From the cell containing the given text, extract its center point as (x, y) coordinate. 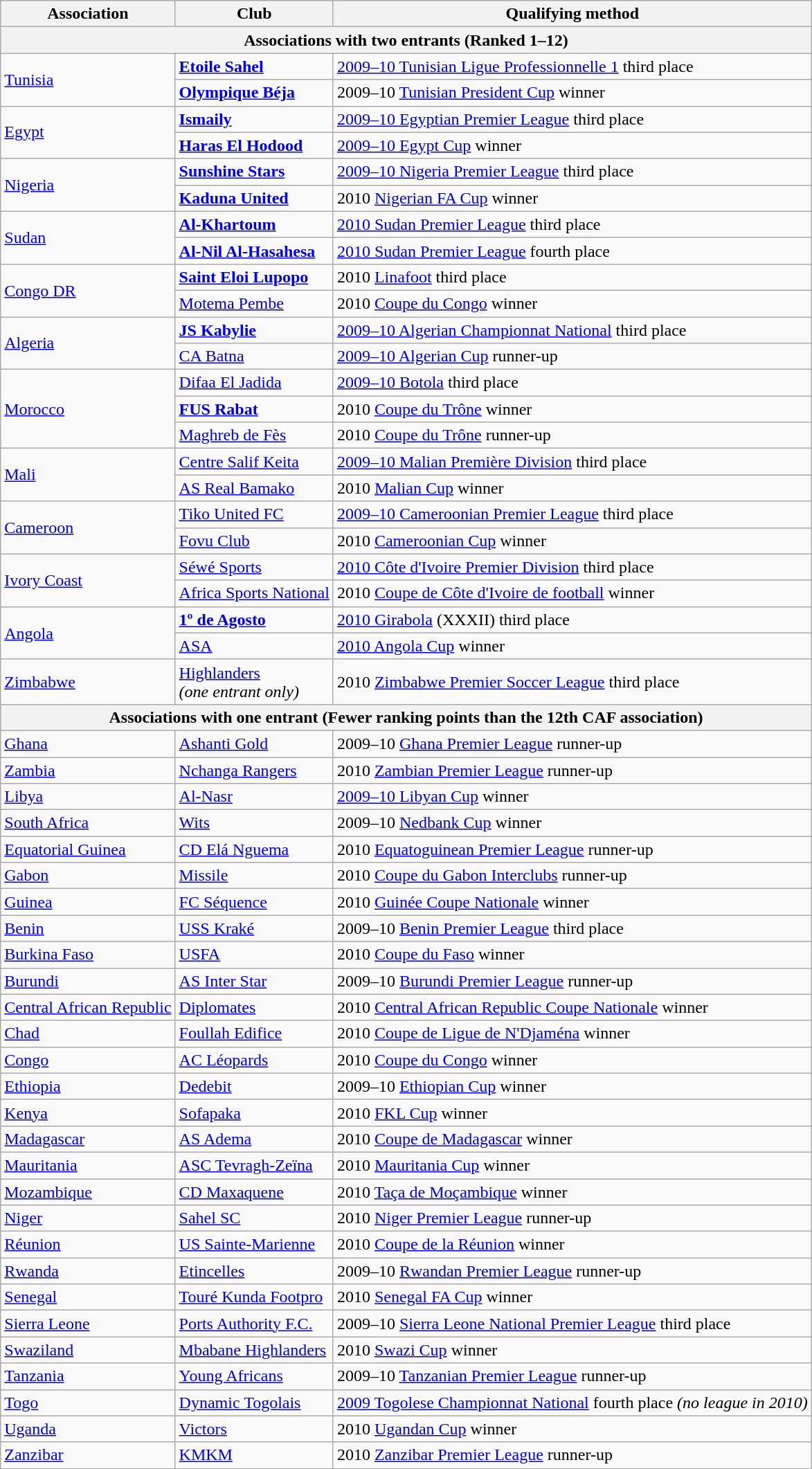
Morocco (88, 409)
Chad (88, 1034)
Zimbabwe (88, 681)
Congo (88, 1060)
2010 Central African Republic Coupe Nationale winner (572, 1007)
2010 Ugandan Cup winner (572, 1429)
Angola (88, 633)
Ivory Coast (88, 580)
2010 Sudan Premier League fourth place (572, 251)
Central African Republic (88, 1007)
Dynamic Togolais (254, 1403)
Egypt (88, 132)
Niger (88, 1218)
KMKM (254, 1455)
Africa Sports National (254, 593)
2009–10 Tanzanian Premier League runner-up (572, 1376)
2009–10 Botola third place (572, 383)
Algeria (88, 343)
Centre Salif Keita (254, 462)
Benin (88, 928)
2010 Angola Cup winner (572, 646)
2010 Coupe de Côte d'Ivoire de football winner (572, 593)
Qualifying method (572, 14)
Tanzania (88, 1376)
Mozambique (88, 1191)
USFA (254, 955)
South Africa (88, 823)
US Sainte-Marienne (254, 1245)
Al-Nasr (254, 797)
Congo DR (88, 290)
Burundi (88, 981)
2010 Coupe du Trône winner (572, 409)
Dedebit (254, 1086)
JS Kabylie (254, 330)
2010 Côte d'Ivoire Premier Division third place (572, 567)
Missile (254, 876)
2009 Togolese Championnat National fourth place (no league in 2010) (572, 1403)
2009–10 Algerian Cup runner-up (572, 357)
2010 Coupe de la Réunion winner (572, 1245)
1º de Agosto (254, 620)
Rwanda (88, 1271)
2010 Niger Premier League runner-up (572, 1218)
Zambia (88, 770)
Nchanga Rangers (254, 770)
2010 Coupe du Trône runner-up (572, 435)
2010 Malian Cup winner (572, 488)
AC Léopards (254, 1060)
CD Maxaquene (254, 1191)
2010 Guinée Coupe Nationale winner (572, 902)
Maghreb de Fès (254, 435)
Mbabane Highlanders (254, 1350)
2009–10 Egyptian Premier League third place (572, 119)
FUS Rabat (254, 409)
2010 Zimbabwe Premier Soccer League third place (572, 681)
Ports Authority F.C. (254, 1324)
2010 Mauritania Cup winner (572, 1165)
Ethiopia (88, 1086)
2009–10 Tunisian Ligue Professionnelle 1 third place (572, 66)
Tiko United FC (254, 514)
Motema Pembe (254, 303)
2010 Girabola (XXXII) third place (572, 620)
AS Inter Star (254, 981)
Associations with one entrant (Fewer ranking points than the 12th CAF association) (406, 717)
Togo (88, 1403)
Ismaily (254, 119)
2009–10 Tunisian President Cup winner (572, 93)
2010 Coupe du Faso winner (572, 955)
2010 Nigerian FA Cup winner (572, 198)
Young Africans (254, 1376)
2010 Senegal FA Cup winner (572, 1297)
2009–10 Nedbank Cup winner (572, 823)
Equatorial Guinea (88, 849)
Saint Eloi Lupopo (254, 277)
2010 Equatoguinean Premier League runner-up (572, 849)
Madagascar (88, 1139)
Sofapaka (254, 1112)
Diplomates (254, 1007)
Highlanders(one entrant only) (254, 681)
2009–10 Libyan Cup winner (572, 797)
Kenya (88, 1112)
Sierra Leone (88, 1324)
2010 Swazi Cup winner (572, 1350)
2009–10 Algerian Championnat National third place (572, 330)
2010 FKL Cup winner (572, 1112)
Libya (88, 797)
2009–10 Ethiopian Cup winner (572, 1086)
2010 Zanzibar Premier League runner-up (572, 1455)
Sudan (88, 237)
Réunion (88, 1245)
AS Adema (254, 1139)
2009–10 Malian Première Division third place (572, 462)
Mauritania (88, 1165)
Tunisia (88, 80)
2009–10 Egypt Cup winner (572, 145)
2009–10 Ghana Premier League runner-up (572, 743)
2009–10 Rwandan Premier League runner-up (572, 1271)
Etincelles (254, 1271)
Al-Khartoum (254, 224)
Sahel SC (254, 1218)
Sunshine Stars (254, 172)
AS Real Bamako (254, 488)
Guinea (88, 902)
Association (88, 14)
FC Séquence (254, 902)
CA Batna (254, 357)
2010 Linafoot third place (572, 277)
2010 Coupe de Ligue de N'Djaména winner (572, 1034)
Senegal (88, 1297)
USS Kraké (254, 928)
Olympique Béja (254, 93)
2009–10 Burundi Premier League runner-up (572, 981)
Nigeria (88, 185)
2009–10 Nigeria Premier League third place (572, 172)
Kaduna United (254, 198)
Al-Nil Al-Hasahesa (254, 251)
2009–10 Cameroonian Premier League third place (572, 514)
2010 Coupe de Madagascar winner (572, 1139)
2010 Cameroonian Cup winner (572, 541)
Gabon (88, 876)
2010 Taça de Moçambique winner (572, 1191)
Séwé Sports (254, 567)
ASA (254, 646)
Fovu Club (254, 541)
ASC Tevragh-Zeïna (254, 1165)
Haras El Hodood (254, 145)
Cameroon (88, 528)
Club (254, 14)
Ashanti Gold (254, 743)
Ghana (88, 743)
2009–10 Sierra Leone National Premier League third place (572, 1324)
Difaa El Jadida (254, 383)
Etoile Sahel (254, 66)
Zanzibar (88, 1455)
Swaziland (88, 1350)
Wits (254, 823)
2009–10 Benin Premier League third place (572, 928)
2010 Coupe du Gabon Interclubs runner-up (572, 876)
Associations with two entrants (Ranked 1–12) (406, 40)
Touré Kunda Footpro (254, 1297)
2010 Zambian Premier League runner-up (572, 770)
Mali (88, 475)
Foullah Edifice (254, 1034)
Victors (254, 1429)
CD Elá Nguema (254, 849)
Uganda (88, 1429)
2010 Sudan Premier League third place (572, 224)
Burkina Faso (88, 955)
